Scan for the cell matching the given text and deliver its [x, y] coordinate at center. 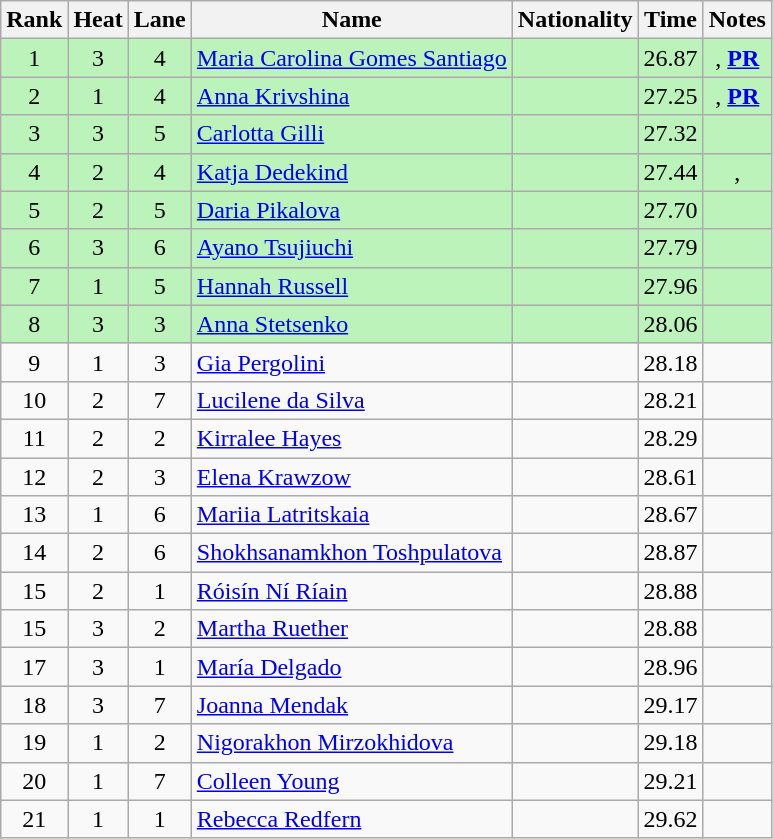
11 [34, 438]
26.87 [670, 58]
, [737, 172]
Notes [737, 20]
Lane [160, 20]
20 [34, 781]
María Delgado [352, 667]
Hannah Russell [352, 286]
28.96 [670, 667]
Rank [34, 20]
Name [352, 20]
Anna Krivshina [352, 96]
Gia Pergolini [352, 362]
Martha Ruether [352, 629]
Ayano Tsujiuchi [352, 248]
29.18 [670, 743]
29.17 [670, 705]
27.25 [670, 96]
28.21 [670, 400]
Maria Carolina Gomes Santiago [352, 58]
18 [34, 705]
Daria Pikalova [352, 210]
Nigorakhon Mirzokhidova [352, 743]
27.70 [670, 210]
28.67 [670, 515]
13 [34, 515]
Colleen Young [352, 781]
14 [34, 553]
29.21 [670, 781]
Mariia Latritskaia [352, 515]
21 [34, 819]
Heat [98, 20]
27.32 [670, 134]
Elena Krawzow [352, 477]
Kirralee Hayes [352, 438]
19 [34, 743]
Róisín Ní Ríain [352, 591]
Joanna Mendak [352, 705]
27.44 [670, 172]
12 [34, 477]
Shokhsanamkhon Toshpulatova [352, 553]
28.61 [670, 477]
Rebecca Redfern [352, 819]
27.96 [670, 286]
29.62 [670, 819]
28.06 [670, 324]
27.79 [670, 248]
10 [34, 400]
28.29 [670, 438]
Anna Stetsenko [352, 324]
28.87 [670, 553]
17 [34, 667]
Carlotta Gilli [352, 134]
Time [670, 20]
8 [34, 324]
28.18 [670, 362]
Katja Dedekind [352, 172]
9 [34, 362]
Lucilene da Silva [352, 400]
Nationality [575, 20]
